Provide the [x, y] coordinate of the cell's center where the given text is located.  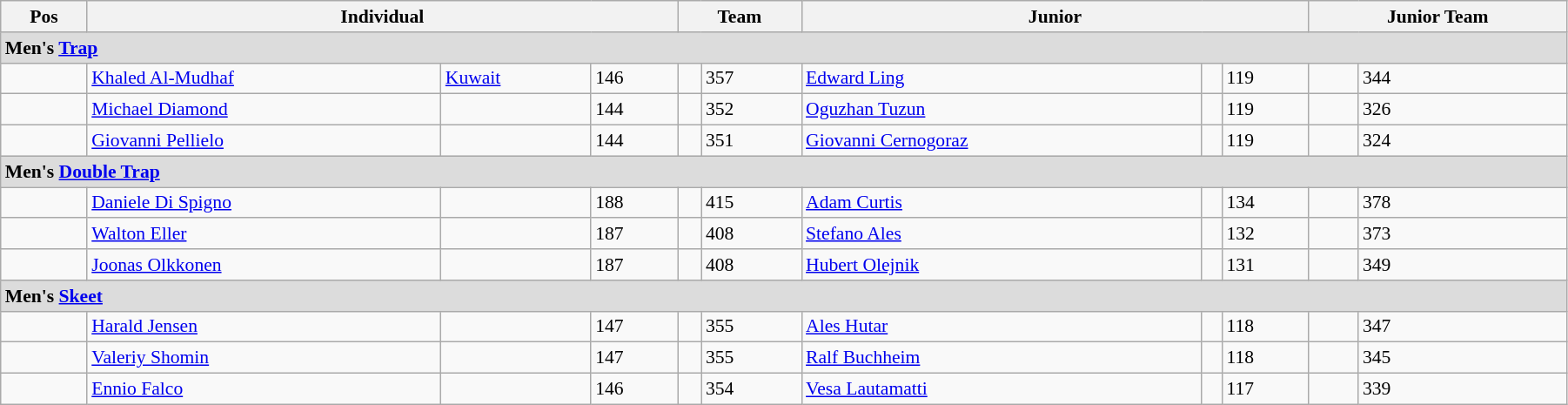
415 [752, 203]
344 [1463, 78]
Walton Eller [265, 234]
Junior Team [1437, 17]
Stefano Ales [1002, 234]
134 [1265, 203]
Joonas Olkkonen [265, 265]
Khaled Al-Mudhaf [265, 78]
349 [1463, 265]
132 [1265, 234]
345 [1463, 358]
326 [1463, 110]
347 [1463, 327]
Team [740, 17]
Ennio Falco [265, 389]
Men's Trap [784, 48]
352 [752, 110]
Vesa Lautamatti [1002, 389]
Daniele Di Spigno [265, 203]
188 [633, 203]
Oguzhan Tuzun [1002, 110]
Hubert Olejnik [1002, 265]
Valeriy Shomin [265, 358]
339 [1463, 389]
Kuwait [516, 78]
Ralf Buchheim [1002, 358]
Giovanni Cernogoraz [1002, 141]
Edward Ling [1002, 78]
373 [1463, 234]
378 [1463, 203]
Junior [1055, 17]
117 [1265, 389]
Men's Skeet [784, 296]
Giovanni Pellielo [265, 141]
Individual [382, 17]
Pos [44, 17]
Men's Double Trap [784, 172]
Harald Jensen [265, 327]
Ales Hutar [1002, 327]
324 [1463, 141]
Michael Diamond [265, 110]
354 [752, 389]
351 [752, 141]
Adam Curtis [1002, 203]
131 [1265, 265]
357 [752, 78]
